Return (X, Y) of the center of cell containing provided text 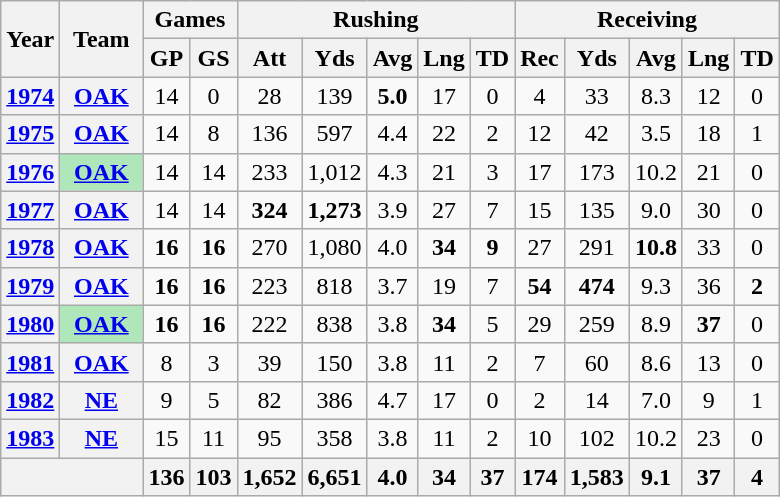
1976 (30, 172)
4.3 (392, 172)
36 (708, 286)
Att (270, 58)
358 (334, 438)
29 (540, 324)
39 (270, 362)
7.0 (656, 400)
1,012 (334, 172)
1981 (30, 362)
1975 (30, 134)
10 (540, 438)
18 (708, 134)
Games (190, 20)
1974 (30, 96)
3.5 (656, 134)
42 (596, 134)
223 (270, 286)
150 (334, 362)
Rushing (376, 20)
4.4 (392, 134)
222 (270, 324)
22 (444, 134)
838 (334, 324)
103 (214, 477)
3.9 (392, 210)
3.7 (392, 286)
1977 (30, 210)
95 (270, 438)
1982 (30, 400)
30 (708, 210)
Receiving (648, 20)
135 (596, 210)
GP (166, 58)
1,652 (270, 477)
28 (270, 96)
386 (334, 400)
291 (596, 248)
9.0 (656, 210)
10.8 (656, 248)
60 (596, 362)
173 (596, 172)
818 (334, 286)
8.9 (656, 324)
1980 (30, 324)
1,080 (334, 248)
Rec (540, 58)
474 (596, 286)
54 (540, 286)
1978 (30, 248)
9.1 (656, 477)
13 (708, 362)
270 (270, 248)
8.6 (656, 362)
139 (334, 96)
174 (540, 477)
1,583 (596, 477)
8.3 (656, 96)
597 (334, 134)
Team (102, 39)
102 (596, 438)
5.0 (392, 96)
6,651 (334, 477)
19 (444, 286)
4.7 (392, 400)
1,273 (334, 210)
1979 (30, 286)
82 (270, 400)
9.3 (656, 286)
259 (596, 324)
GS (214, 58)
23 (708, 438)
Year (30, 39)
233 (270, 172)
324 (270, 210)
1983 (30, 438)
